Return (X, Y) of the center of cell containing provided text 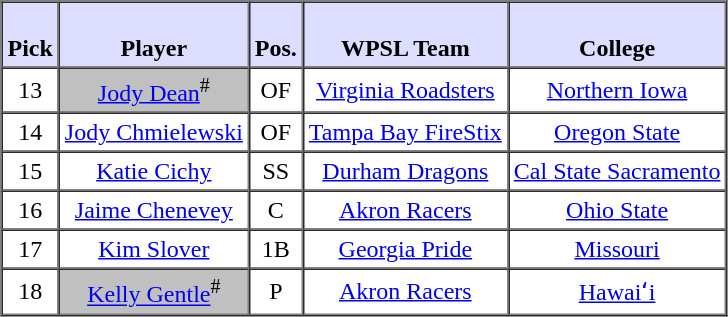
C (276, 210)
Missouri (618, 250)
16 (30, 210)
Northern Iowa (618, 90)
Player (154, 35)
WPSL Team (406, 35)
15 (30, 172)
18 (30, 292)
1B (276, 250)
17 (30, 250)
Kelly Gentle# (154, 292)
Pick (30, 35)
Pos. (276, 35)
Ohio State (618, 210)
Durham Dragons (406, 172)
Cal State Sacramento (618, 172)
13 (30, 90)
Hawaiʻi (618, 292)
Jaime Chenevey (154, 210)
Oregon State (618, 132)
Jody Dean# (154, 90)
Jody Chmielewski (154, 132)
SS (276, 172)
Tampa Bay FireStix (406, 132)
Kim Slover (154, 250)
Virginia Roadsters (406, 90)
College (618, 35)
P (276, 292)
14 (30, 132)
Georgia Pride (406, 250)
Katie Cichy (154, 172)
